Provide the (x, y) coordinate of the cell's center where the given text is located.  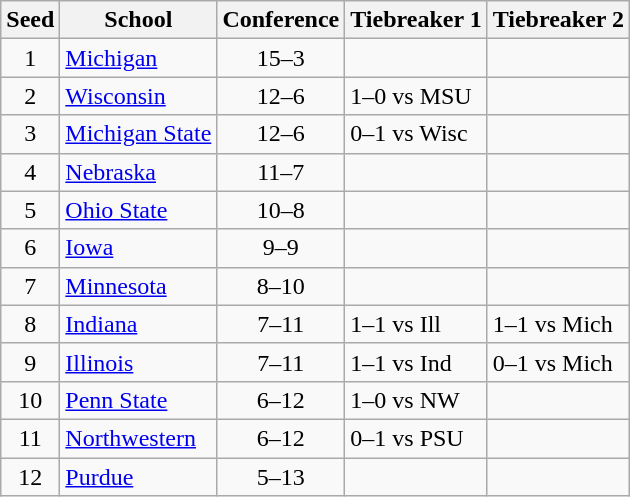
School (138, 20)
11–7 (281, 172)
Indiana (138, 324)
Purdue (138, 477)
10 (30, 400)
Penn State (138, 400)
9 (30, 362)
11 (30, 438)
Minnesota (138, 286)
Seed (30, 20)
8 (30, 324)
4 (30, 172)
8–10 (281, 286)
Ohio State (138, 210)
Michigan (138, 58)
3 (30, 134)
5–13 (281, 477)
10–8 (281, 210)
1–1 vs Mich (558, 324)
Illinois (138, 362)
0–1 vs PSU (416, 438)
2 (30, 96)
Tiebreaker 2 (558, 20)
1–0 vs NW (416, 400)
6 (30, 248)
Nebraska (138, 172)
0–1 vs Wisc (416, 134)
Conference (281, 20)
1–1 vs Ill (416, 324)
15–3 (281, 58)
5 (30, 210)
Wisconsin (138, 96)
1 (30, 58)
9–9 (281, 248)
0–1 vs Mich (558, 362)
1–1 vs Ind (416, 362)
1–0 vs MSU (416, 96)
Iowa (138, 248)
7 (30, 286)
Tiebreaker 1 (416, 20)
12 (30, 477)
Michigan State (138, 134)
Northwestern (138, 438)
